Scan for the cell matching the given text and deliver its [x, y] coordinate at center. 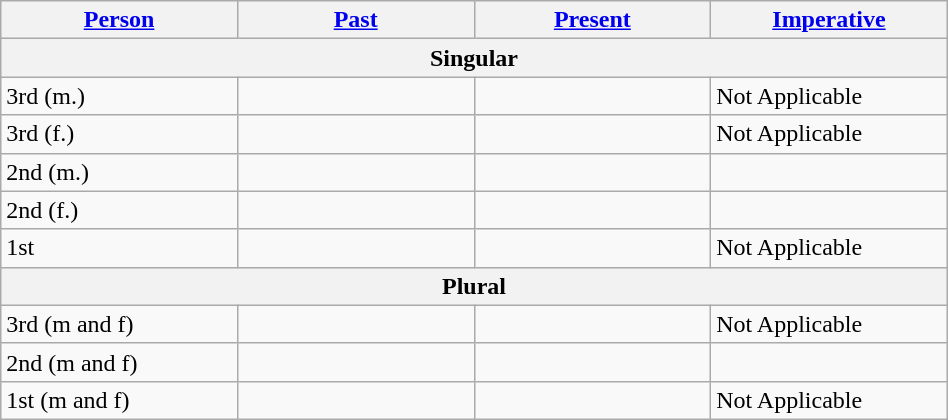
2nd (m.) [120, 172]
Singular [474, 58]
3rd (m and f) [120, 324]
Present [592, 20]
Plural [474, 286]
1st (m and f) [120, 400]
2nd (m and f) [120, 362]
3rd (f.) [120, 134]
Person [120, 20]
1st [120, 248]
Past [356, 20]
Imperative [830, 20]
3rd (m.) [120, 96]
2nd (f.) [120, 210]
